Search for the cell housing the specified text and yield its (X, Y) center coordinate. 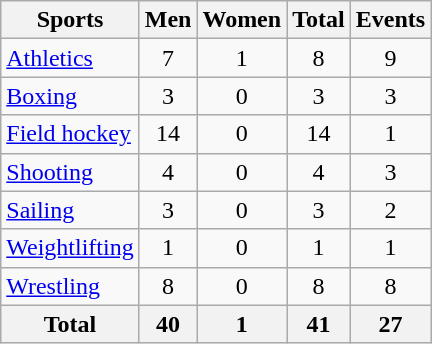
Events (390, 20)
9 (390, 58)
2 (390, 210)
Wrestling (70, 286)
Women (242, 20)
Boxing (70, 96)
27 (390, 324)
Sailing (70, 210)
Shooting (70, 172)
Weightlifting (70, 248)
Sports (70, 20)
Field hockey (70, 134)
41 (319, 324)
7 (168, 58)
40 (168, 324)
Athletics (70, 58)
Men (168, 20)
